From the cell containing the given text, extract its center point as [X, Y] coordinate. 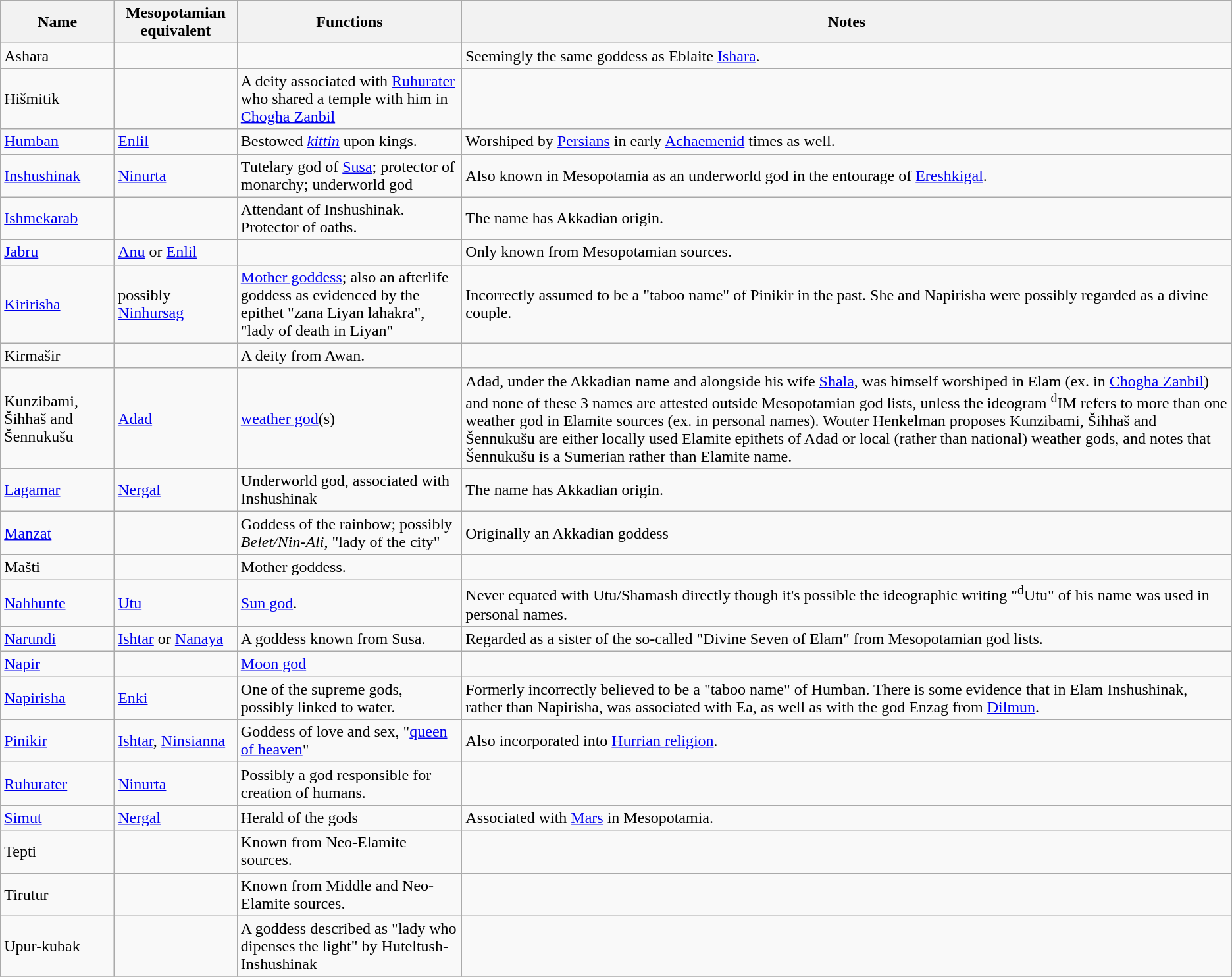
Tirutur [58, 894]
Upur-kubak [58, 946]
A deity associated with Ruhurater who shared a temple with him in Chogha Zanbil [349, 99]
Jabru [58, 252]
Utu [176, 603]
Worshiped by Persians in early Achaemenid times as well. [846, 142]
Mother goddess. [349, 567]
Mother goddess; also an afterlife goddess as evidenced by the epithet "zana Liyan lahakra", "lady of death in Liyan" [349, 304]
Also incorporated into Hurrian religion. [846, 741]
Hišmitik [58, 99]
Associated with Mars in Mesopotamia. [846, 818]
Never equated with Utu/Shamash directly though it's possible the ideographic writing "dUtu" of his name was used in personal names. [846, 603]
Also known in Mesopotamia as an underworld god in the entourage of Ereshkigal. [846, 175]
Napir [58, 664]
Seemingly the same goddess as Eblaite Ishara. [846, 56]
Underworld god, associated with Inshushinak [349, 490]
Lagamar [58, 490]
Manzat [58, 533]
Kirmašir [58, 356]
Moon god [349, 664]
Napirisha [58, 698]
Kunzibami, Šihhaš and Šennukušu [58, 419]
Bestowed kittin upon kings. [349, 142]
Tutelary god of Susa; protector of monarchy; underworld god [349, 175]
Goddess of love and sex, "queen of heaven" [349, 741]
Only known from Mesopotamian sources. [846, 252]
possibly Ninhursag [176, 304]
Ishtar, Ninsianna [176, 741]
Ashara [58, 56]
One of the supreme gods, possibly linked to water. [349, 698]
Possibly a god responsible for creation of humans. [349, 783]
Originally an Akkadian goddess [846, 533]
Pinikir [58, 741]
Narundi [58, 639]
A deity from Awan. [349, 356]
Goddess of the rainbow; possibly Belet/Nin-Ali, "lady of the city" [349, 533]
Known from Neo-Elamite sources. [349, 852]
Ruhurater [58, 783]
Notes [846, 22]
Incorrectly assumed to be a "taboo name" of Pinikir in the past. She and Napirisha were possibly regarded as a divine couple. [846, 304]
Mesopotamian equivalent [176, 22]
Ishtar or Nanaya [176, 639]
Anu or Enlil [176, 252]
Sun god. [349, 603]
Enlil [176, 142]
Attendant of Inshushinak. Protector of oaths. [349, 219]
A goddess known from Susa. [349, 639]
Name [58, 22]
Humban [58, 142]
weather god(s) [349, 419]
Known from Middle and Neo-Elamite sources. [349, 894]
Functions [349, 22]
Adad [176, 419]
Simut [58, 818]
Enki [176, 698]
Tepti [58, 852]
Kiririsha [58, 304]
Ishmekarab [58, 219]
Inshushinak [58, 175]
Mašti [58, 567]
Herald of the gods [349, 818]
A goddess described as "lady who dipenses the light" by Huteltush-Inshushinak [349, 946]
Nahhunte [58, 603]
Regarded as a sister of the so-called "Divine Seven of Elam" from Mesopotamian god lists. [846, 639]
